Determine the [X, Y] coordinate at the center of the cell enclosing the given text.  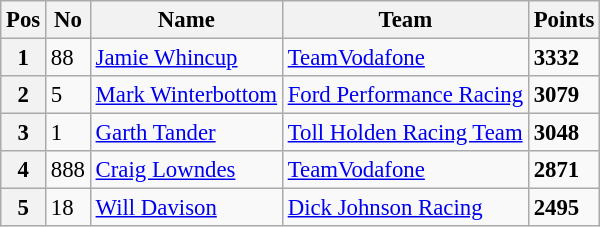
2495 [564, 208]
Points [564, 20]
Team [405, 20]
Garth Tander [186, 133]
Ford Performance Racing [405, 95]
Toll Holden Racing Team [405, 133]
Name [186, 20]
888 [68, 170]
Pos [24, 20]
3048 [564, 133]
Will Davison [186, 208]
4 [24, 170]
No [68, 20]
Dick Johnson Racing [405, 208]
Jamie Whincup [186, 58]
Mark Winterbottom [186, 95]
3332 [564, 58]
2871 [564, 170]
3079 [564, 95]
3 [24, 133]
18 [68, 208]
Craig Lowndes [186, 170]
88 [68, 58]
2 [24, 95]
